Output the [X, Y] coordinate of the center of the cell containing the given text.  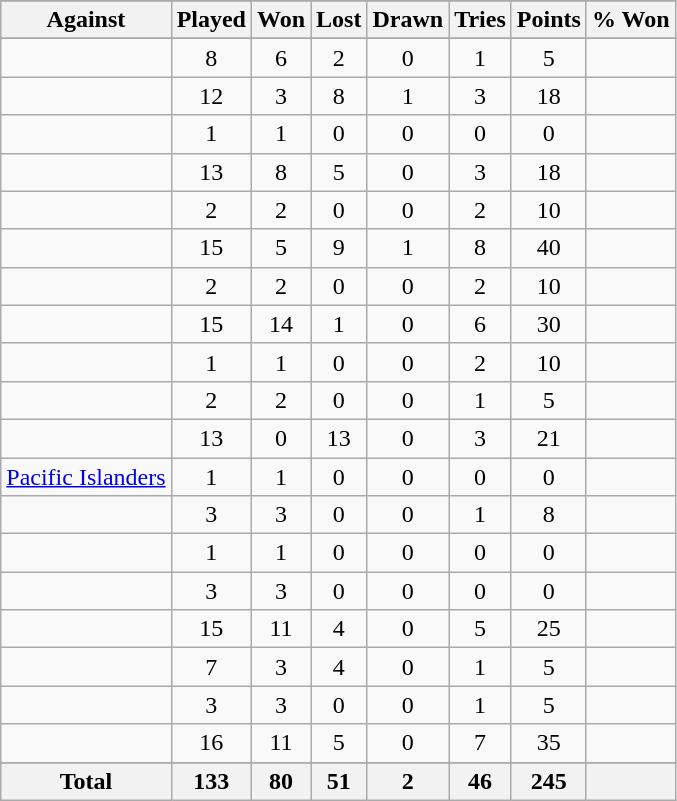
Pacific Islanders [86, 477]
21 [548, 438]
14 [280, 324]
Total [86, 781]
% Won [630, 20]
16 [211, 743]
51 [339, 781]
Drawn [408, 20]
Lost [339, 20]
25 [548, 629]
9 [339, 248]
133 [211, 781]
12 [211, 96]
245 [548, 781]
Tries [480, 20]
80 [280, 781]
40 [548, 248]
30 [548, 324]
35 [548, 743]
Played [211, 20]
Points [548, 20]
46 [480, 781]
Won [280, 20]
Against [86, 20]
